Output the [X, Y] coordinate of the center of the cell containing the given text.  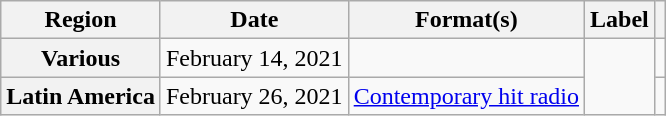
Date [254, 20]
Contemporary hit radio [466, 96]
Label [620, 20]
February 26, 2021 [254, 96]
Format(s) [466, 20]
Latin America [81, 96]
Region [81, 20]
Various [81, 58]
February 14, 2021 [254, 58]
